Output the (X, Y) coordinate of the center of the cell containing the given text.  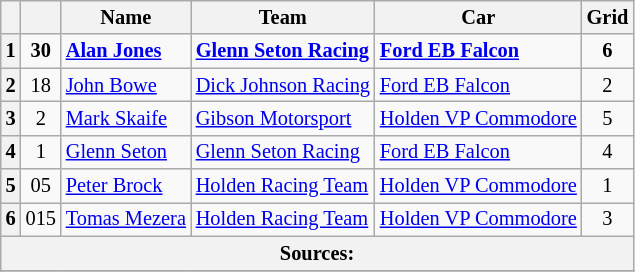
Tomas Mezera (126, 219)
Name (126, 17)
Team (283, 17)
Dick Johnson Racing (283, 85)
Peter Brock (126, 186)
Gibson Motorsport (283, 118)
Car (478, 17)
Mark Skaife (126, 118)
05 (41, 186)
015 (41, 219)
18 (41, 85)
Grid (608, 17)
Sources: (318, 253)
John Bowe (126, 85)
Glenn Seton (126, 152)
30 (41, 51)
Alan Jones (126, 51)
